Find where the given text appears and provide that cell's center as [X, Y] coordinate. 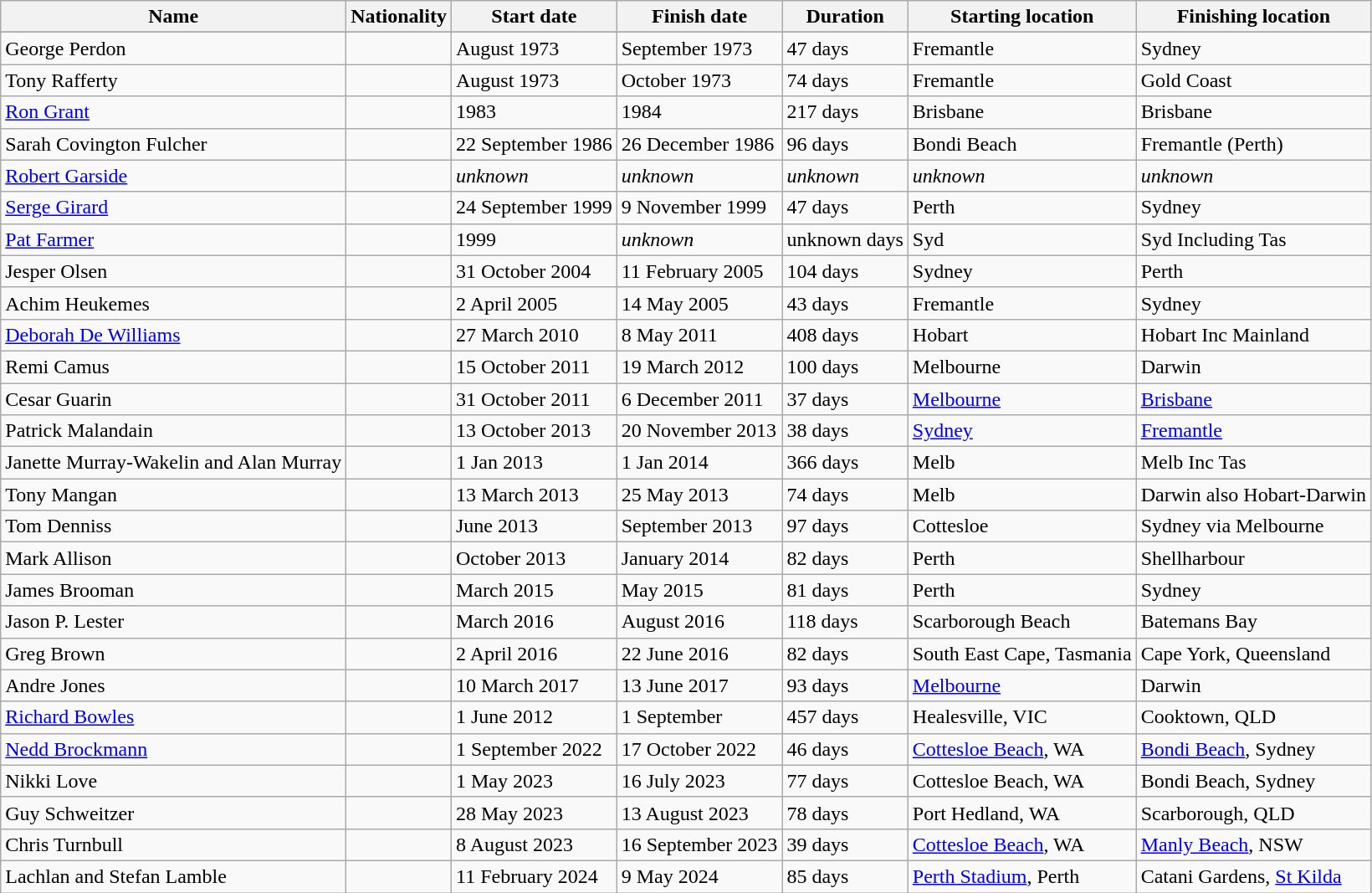
24 September 1999 [534, 208]
Catani Gardens, St Kilda [1253, 876]
Fremantle (Perth) [1253, 144]
Hobart [1022, 335]
22 June 2016 [699, 654]
366 days [845, 463]
408 days [845, 335]
October 2013 [534, 558]
28 May 2023 [534, 813]
78 days [845, 813]
Chris Turnbull [174, 844]
Jason P. Lester [174, 622]
1 May 2023 [534, 781]
Cooktown, QLD [1253, 717]
Nedd Brockmann [174, 749]
Perth Stadium, Perth [1022, 876]
38 days [845, 431]
13 March 2013 [534, 495]
Mark Allison [174, 558]
13 June 2017 [699, 685]
Scarborough Beach [1022, 622]
11 February 2024 [534, 876]
93 days [845, 685]
9 May 2024 [699, 876]
Gold Coast [1253, 80]
Shellharbour [1253, 558]
9 November 1999 [699, 208]
Remi Camus [174, 367]
Hobart Inc Mainland [1253, 335]
16 July 2023 [699, 781]
Jesper Olsen [174, 271]
Melb Inc Tas [1253, 463]
Janette Murray-Wakelin and Alan Murray [174, 463]
October 1973 [699, 80]
217 days [845, 112]
March 2016 [534, 622]
85 days [845, 876]
22 September 1986 [534, 144]
George Perdon [174, 49]
39 days [845, 844]
Nationality [399, 17]
Syd Including Tas [1253, 239]
South East Cape, Tasmania [1022, 654]
Sarah Covington Fulcher [174, 144]
104 days [845, 271]
8 May 2011 [699, 335]
37 days [845, 399]
January 2014 [699, 558]
September 2013 [699, 526]
Greg Brown [174, 654]
8 August 2023 [534, 844]
100 days [845, 367]
27 March 2010 [534, 335]
Healesville, VIC [1022, 717]
97 days [845, 526]
Richard Bowles [174, 717]
13 October 2013 [534, 431]
1 Jan 2014 [699, 463]
Tony Mangan [174, 495]
1984 [699, 112]
6 December 2011 [699, 399]
118 days [845, 622]
Name [174, 17]
Tom Denniss [174, 526]
19 March 2012 [699, 367]
Scarborough, QLD [1253, 813]
Duration [845, 17]
Cape York, Queensland [1253, 654]
Finishing location [1253, 17]
Port Hedland, WA [1022, 813]
43 days [845, 303]
Serge Girard [174, 208]
May 2015 [699, 590]
Batemans Bay [1253, 622]
March 2015 [534, 590]
Cottesloe [1022, 526]
Manly Beach, NSW [1253, 844]
31 October 2004 [534, 271]
46 days [845, 749]
1 Jan 2013 [534, 463]
25 May 2013 [699, 495]
Darwin also Hobart-Darwin [1253, 495]
James Brooman [174, 590]
31 October 2011 [534, 399]
Starting location [1022, 17]
Sydney via Melbourne [1253, 526]
10 March 2017 [534, 685]
1999 [534, 239]
Syd [1022, 239]
1 September 2022 [534, 749]
Robert Garside [174, 176]
Patrick Malandain [174, 431]
Bondi Beach [1022, 144]
Ron Grant [174, 112]
11 February 2005 [699, 271]
1983 [534, 112]
Tony Rafferty [174, 80]
2 April 2016 [534, 654]
Nikki Love [174, 781]
Pat Farmer [174, 239]
26 December 1986 [699, 144]
Andre Jones [174, 685]
August 2016 [699, 622]
Achim Heukemes [174, 303]
September 1973 [699, 49]
Cesar Guarin [174, 399]
16 September 2023 [699, 844]
1 June 2012 [534, 717]
15 October 2011 [534, 367]
14 May 2005 [699, 303]
1 September [699, 717]
77 days [845, 781]
20 November 2013 [699, 431]
Lachlan and Stefan Lamble [174, 876]
unknown days [845, 239]
Guy Schweitzer [174, 813]
81 days [845, 590]
457 days [845, 717]
13 August 2023 [699, 813]
2 April 2005 [534, 303]
96 days [845, 144]
17 October 2022 [699, 749]
Finish date [699, 17]
Deborah De Williams [174, 335]
Start date [534, 17]
June 2013 [534, 526]
